Find where the given text appears and provide that cell's center as [X, Y] coordinate. 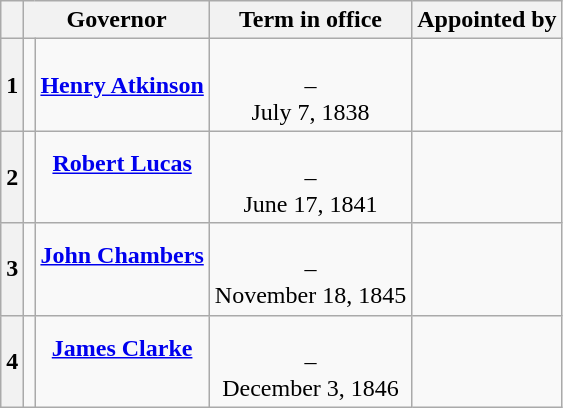
1 [12, 85]
Robert Lucas [122, 177]
–November 18, 1845 [310, 269]
Governor [117, 20]
John Chambers [122, 269]
–December 3, 1846 [310, 361]
4 [12, 361]
3 [12, 269]
2 [12, 177]
Term in office [310, 20]
–June 17, 1841 [310, 177]
James Clarke [122, 361]
Henry Atkinson [122, 85]
–July 7, 1838 [310, 85]
Appointed by [487, 20]
